Return [X, Y] of the center of cell containing provided text 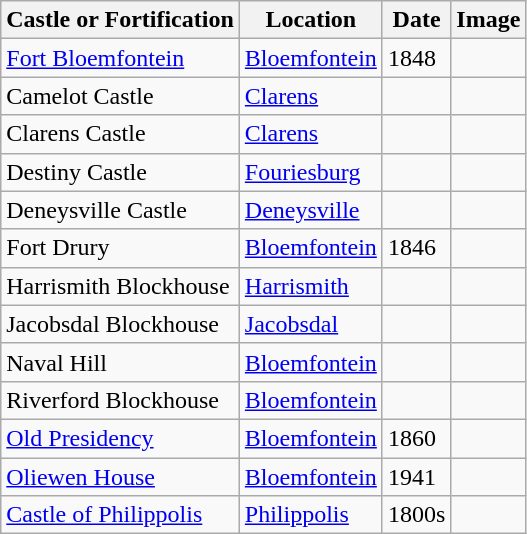
Clarens Castle [120, 134]
Riverford Blockhouse [120, 400]
Harrismith Blockhouse [120, 286]
1848 [416, 58]
Oliewen House [120, 477]
Jacobsdal [310, 324]
1800s [416, 515]
Jacobsdal Blockhouse [120, 324]
Castle of Philippolis [120, 515]
Castle or Fortification [120, 20]
Camelot Castle [120, 96]
Fouriesburg [310, 172]
Harrismith [310, 286]
1846 [416, 248]
Fort Bloemfontein [120, 58]
Deneysville [310, 210]
Date [416, 20]
1941 [416, 477]
Deneysville Castle [120, 210]
Destiny Castle [120, 172]
Old Presidency [120, 438]
Image [488, 20]
Fort Drury [120, 248]
1860 [416, 438]
Naval Hill [120, 362]
Location [310, 20]
Philippolis [310, 515]
